Scan for the cell matching the given text and deliver its [x, y] coordinate at center. 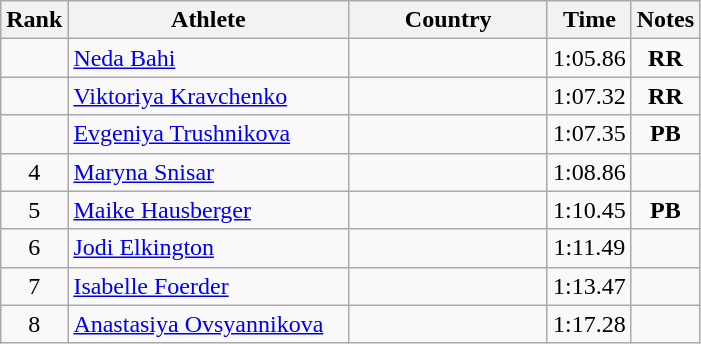
1:05.86 [589, 58]
Neda Bahi [208, 58]
1:13.47 [589, 286]
1:07.32 [589, 96]
Jodi Elkington [208, 248]
1:07.35 [589, 134]
1:11.49 [589, 248]
1:10.45 [589, 210]
1:08.86 [589, 172]
4 [34, 172]
Maike Hausberger [208, 210]
Viktoriya Kravchenko [208, 96]
Country [448, 20]
Time [589, 20]
5 [34, 210]
Evgeniya Trushnikova [208, 134]
Maryna Snisar [208, 172]
Isabelle Foerder [208, 286]
Notes [665, 20]
8 [34, 324]
1:17.28 [589, 324]
7 [34, 286]
Anastasiya Ovsyannikova [208, 324]
6 [34, 248]
Athlete [208, 20]
Rank [34, 20]
